Pinpoint the cell where the given text exists, returning its [x, y] midpoint coordinate. 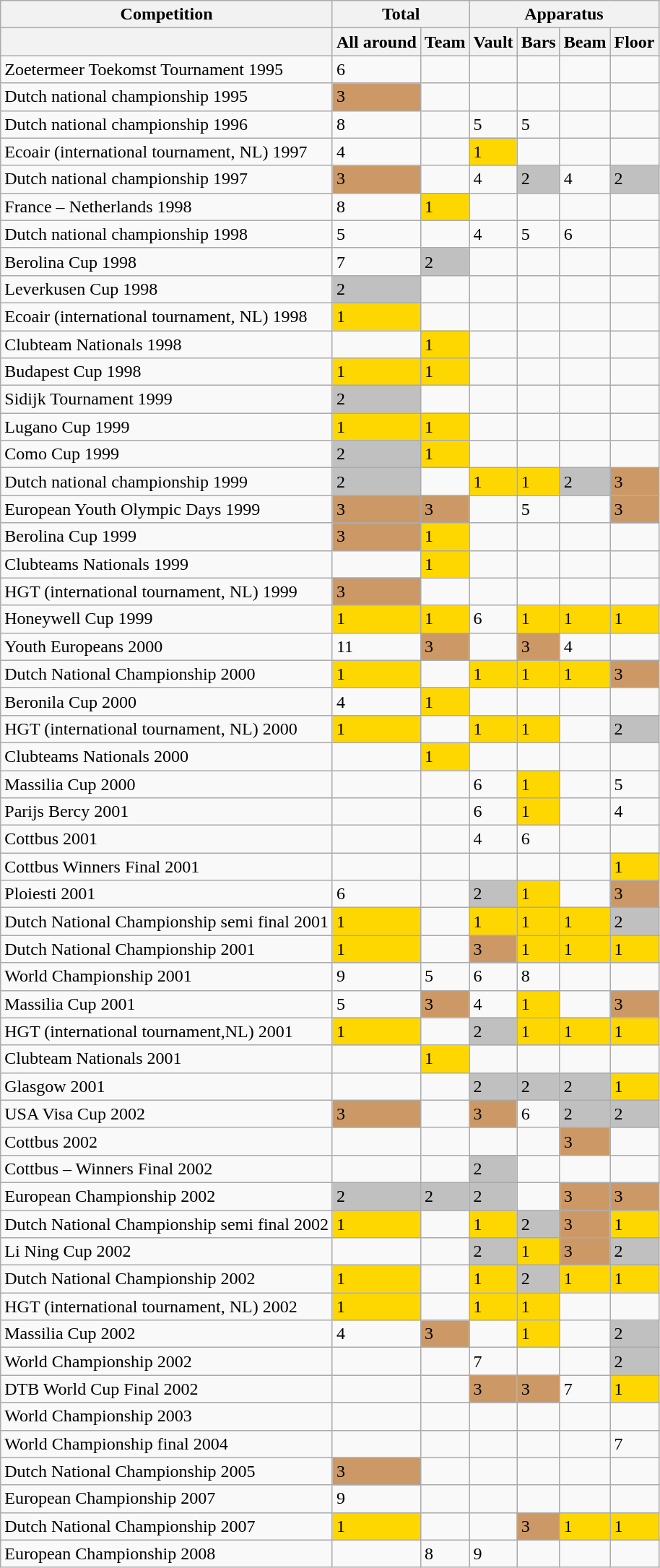
World Championship 2003 [167, 1416]
Beronila Cup 2000 [167, 701]
Massilia Cup 2000 [167, 784]
Budapest Cup 1998 [167, 372]
Sidijk Tournament 1999 [167, 399]
HGT (international tournament, NL) 2002 [167, 1307]
Zoetermeer Toekomst Tournament 1995 [167, 69]
Total [401, 14]
Dutch national championship 1995 [167, 97]
Cottbus 2001 [167, 839]
Dutch National Championship 2002 [167, 1279]
Dutch National Championship 2007 [167, 1526]
Cottbus – Winners Final 2002 [167, 1169]
Glasgow 2001 [167, 1086]
HGT (international tournament,NL) 2001 [167, 1031]
Competition [167, 14]
European Championship 2008 [167, 1554]
World Championship final 2004 [167, 1444]
Beam [585, 42]
Ecoair (international tournament, NL) 1997 [167, 152]
Como Cup 1999 [167, 454]
DTB World Cup Final 2002 [167, 1389]
Dutch National Championship 2001 [167, 949]
Dutch national championship 1998 [167, 234]
Honeywell Cup 1999 [167, 619]
Parijs Bercy 2001 [167, 812]
Cottbus 2002 [167, 1141]
Dutch National Championship semi final 2002 [167, 1224]
World Championship 2001 [167, 976]
Dutch National Championship 2000 [167, 674]
Clubteam Nationals 1998 [167, 345]
Dutch national championship 1996 [167, 124]
Lugano Cup 1999 [167, 427]
Ecoair (international tournament, NL) 1998 [167, 316]
Dutch National Championship semi final 2001 [167, 922]
All around [376, 42]
Massilia Cup 2001 [167, 1004]
France – Netherlands 1998 [167, 207]
Bars [539, 42]
Team [445, 42]
Berolina Cup 1999 [167, 537]
Massilia Cup 2002 [167, 1334]
European Youth Olympic Days 1999 [167, 509]
Leverkusen Cup 1998 [167, 289]
11 [376, 646]
World Championship 2002 [167, 1361]
Floor [634, 42]
European Championship 2007 [167, 1499]
Cottbus Winners Final 2001 [167, 867]
Dutch National Championship 2005 [167, 1471]
Dutch national championship 1997 [167, 179]
Clubteam Nationals 2001 [167, 1059]
Apparatus [564, 14]
Vault [493, 42]
USA Visa Cup 2002 [167, 1114]
Berolina Cup 1998 [167, 261]
Clubteams Nationals 2000 [167, 756]
Youth Europeans 2000 [167, 646]
HGT (international tournament, NL) 2000 [167, 729]
Clubteams Nationals 1999 [167, 564]
HGT (international tournament, NL) 1999 [167, 592]
Li Ning Cup 2002 [167, 1252]
European Championship 2002 [167, 1196]
Dutch national championship 1999 [167, 482]
Ploiesti 2001 [167, 894]
